Provide the [X, Y] coordinate of the cell's center where the given text is located.  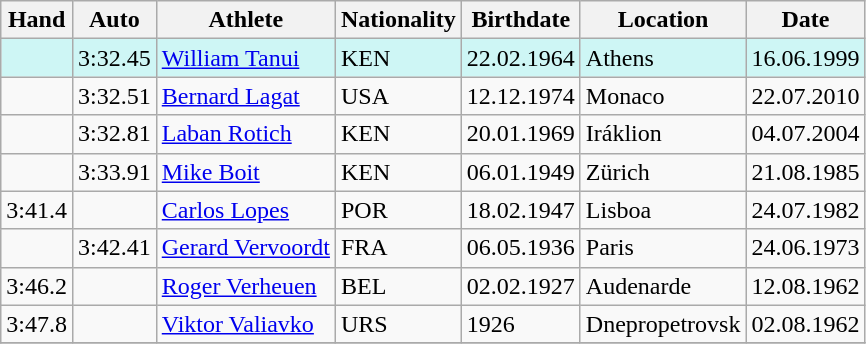
3:32.81 [114, 134]
Monaco [663, 96]
Dnepropetrovsk [663, 324]
22.02.1964 [520, 58]
24.06.1973 [806, 248]
20.01.1969 [520, 134]
24.07.1982 [806, 210]
06.05.1936 [520, 248]
3:42.41 [114, 248]
Nationality [398, 20]
04.07.2004 [806, 134]
Date [806, 20]
3:33.91 [114, 172]
Athlete [246, 20]
Audenarde [663, 286]
Roger Verheuen [246, 286]
William Tanui [246, 58]
Gerard Vervoordt [246, 248]
16.06.1999 [806, 58]
Zürich [663, 172]
3:32.45 [114, 58]
Lisboa [663, 210]
3:32.51 [114, 96]
Iráklion [663, 134]
3:46.2 [37, 286]
URS [398, 324]
Auto [114, 20]
Paris [663, 248]
18.02.1947 [520, 210]
3:41.4 [37, 210]
Location [663, 20]
POR [398, 210]
02.02.1927 [520, 286]
06.01.1949 [520, 172]
22.07.2010 [806, 96]
USA [398, 96]
Carlos Lopes [246, 210]
12.12.1974 [520, 96]
Birthdate [520, 20]
FRA [398, 248]
BEL [398, 286]
Hand [37, 20]
21.08.1985 [806, 172]
Mike Boit [246, 172]
Viktor Valiavko [246, 324]
Bernard Lagat [246, 96]
Laban Rotich [246, 134]
3:47.8 [37, 324]
Athens [663, 58]
12.08.1962 [806, 286]
1926 [520, 324]
02.08.1962 [806, 324]
